Output the [X, Y] coordinate of the center of the cell containing the given text.  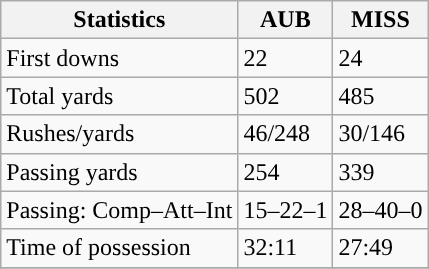
32:11 [286, 248]
339 [380, 172]
15–22–1 [286, 210]
Passing: Comp–Att–Int [120, 210]
Total yards [120, 96]
30/146 [380, 134]
485 [380, 96]
24 [380, 58]
46/248 [286, 134]
Passing yards [120, 172]
502 [286, 96]
28–40–0 [380, 210]
MISS [380, 20]
AUB [286, 20]
Rushes/yards [120, 134]
Statistics [120, 20]
Time of possession [120, 248]
27:49 [380, 248]
22 [286, 58]
254 [286, 172]
First downs [120, 58]
